Determine the (x, y) coordinate at the center of the cell enclosing the given text.  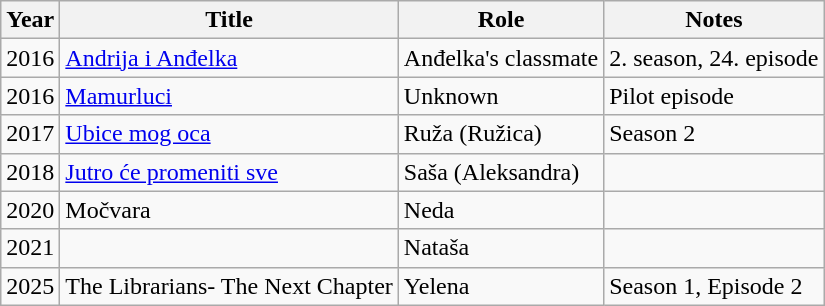
Title (230, 20)
Mamurluci (230, 96)
Ubice mog oca (230, 134)
Pilot episode (714, 96)
Saša (Aleksandra) (500, 172)
Yelena (500, 286)
2021 (30, 248)
Nataša (500, 248)
Unknown (500, 96)
Season 1, Episode 2 (714, 286)
Anđelka's classmate (500, 58)
Močvara (230, 210)
Notes (714, 20)
2018 (30, 172)
2020 (30, 210)
Andrija i Anđelka (230, 58)
Jutro će promeniti sve (230, 172)
Role (500, 20)
The Librarians- The Next Chapter (230, 286)
Ruža (Ružica) (500, 134)
Neda (500, 210)
2017 (30, 134)
Season 2 (714, 134)
2025 (30, 286)
Year (30, 20)
2. season, 24. episode (714, 58)
